Find where the given text appears and provide that cell's center as (X, Y) coordinate. 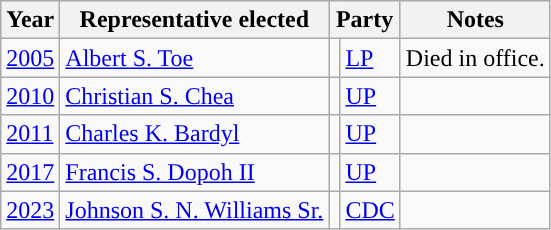
Died in office. (475, 58)
Albert S. Toe (194, 58)
Party (364, 20)
2017 (30, 172)
LP (370, 58)
2005 (30, 58)
Johnson S. N. Williams Sr. (194, 210)
Charles K. Bardyl (194, 134)
Year (30, 20)
2023 (30, 210)
Notes (475, 20)
Representative elected (194, 20)
2011 (30, 134)
Christian S. Chea (194, 96)
Francis S. Dopoh II (194, 172)
2010 (30, 96)
CDC (370, 210)
